Scan for the cell matching the given text and deliver its [x, y] coordinate at center. 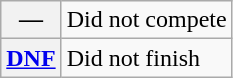
Did not compete [146, 20]
Did not finish [146, 58]
DNF [31, 58]
— [31, 20]
